Detect which cell encompasses the target text, then output its [X, Y] center coordinate. 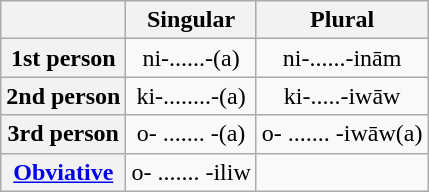
Obviative [64, 172]
2nd person [64, 96]
o- ....... -iwāw(a) [342, 134]
Singular [191, 20]
ni-......-inām [342, 58]
Plural [342, 20]
ki-........-(a) [191, 96]
ni-......-(a) [191, 58]
ki-.....-iwāw [342, 96]
1st person [64, 58]
o- ....... -iliw [191, 172]
3rd person [64, 134]
o- ....... -(a) [191, 134]
